Return (X, Y) of the center of cell containing provided text 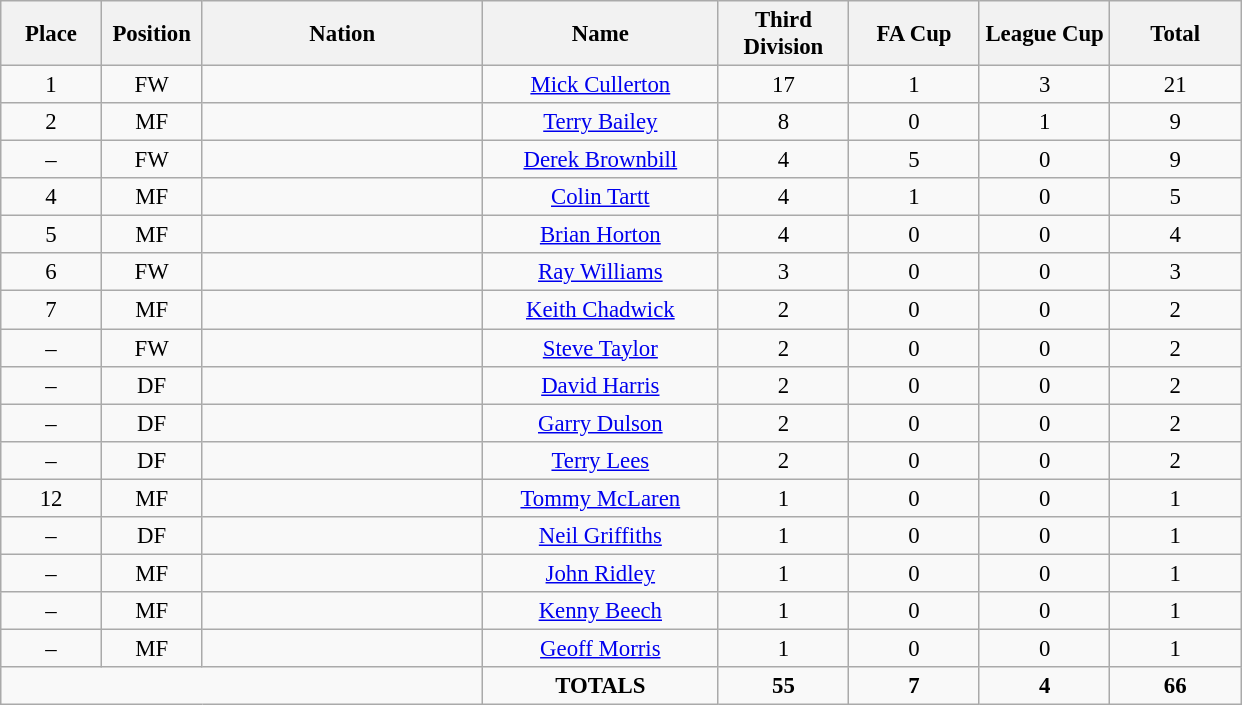
Nation (342, 34)
12 (52, 498)
David Harris (601, 385)
John Ridley (601, 573)
Garry Dulson (601, 423)
21 (1176, 85)
Terry Lees (601, 460)
Kenny Beech (601, 611)
55 (784, 686)
Tommy McLaren (601, 498)
Place (52, 34)
Brian Horton (601, 235)
Terry Bailey (601, 122)
Derek Brownbill (601, 160)
Third Division (784, 34)
TOTALS (601, 686)
Colin Tartt (601, 197)
66 (1176, 686)
Mick Cullerton (601, 85)
Geoff Morris (601, 648)
Keith Chadwick (601, 310)
FA Cup (914, 34)
Name (601, 34)
Steve Taylor (601, 348)
Neil Griffiths (601, 536)
Position (152, 34)
17 (784, 85)
6 (52, 273)
Total (1176, 34)
8 (784, 122)
League Cup (1044, 34)
Ray Williams (601, 273)
